Determine the [X, Y] coordinate at the center of the cell enclosing the given text.  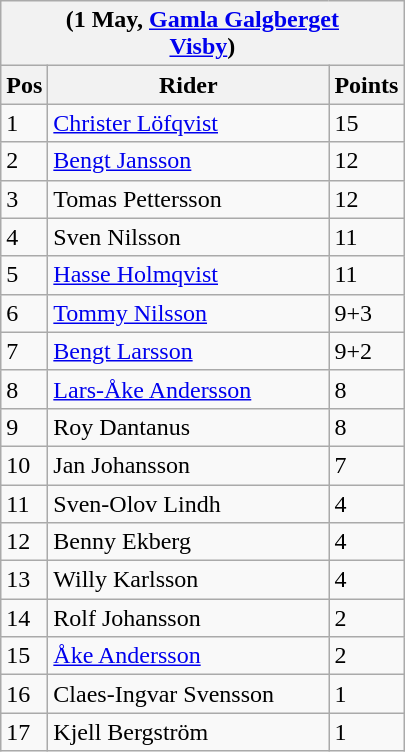
Bengt Jansson [188, 161]
Rolf Johansson [188, 618]
3 [24, 199]
9+3 [366, 313]
Lars-Åke Andersson [188, 389]
Roy Dantanus [188, 427]
(1 May, Gamla Galgberget Visby) [202, 34]
Tommy Nilsson [188, 313]
13 [24, 580]
6 [24, 313]
Jan Johansson [188, 465]
Bengt Larsson [188, 351]
16 [24, 694]
Claes-Ingvar Svensson [188, 694]
Rider [188, 85]
Benny Ekberg [188, 542]
Hasse Holmqvist [188, 275]
Willy Karlsson [188, 580]
5 [24, 275]
17 [24, 732]
Pos [24, 85]
14 [24, 618]
Åke Andersson [188, 656]
Sven Nilsson [188, 237]
Sven-Olov Lindh [188, 503]
9 [24, 427]
Points [366, 85]
10 [24, 465]
Christer Löfqvist [188, 123]
Tomas Pettersson [188, 199]
Kjell Bergström [188, 732]
9+2 [366, 351]
